Scan for the cell matching the given text and deliver its [x, y] coordinate at center. 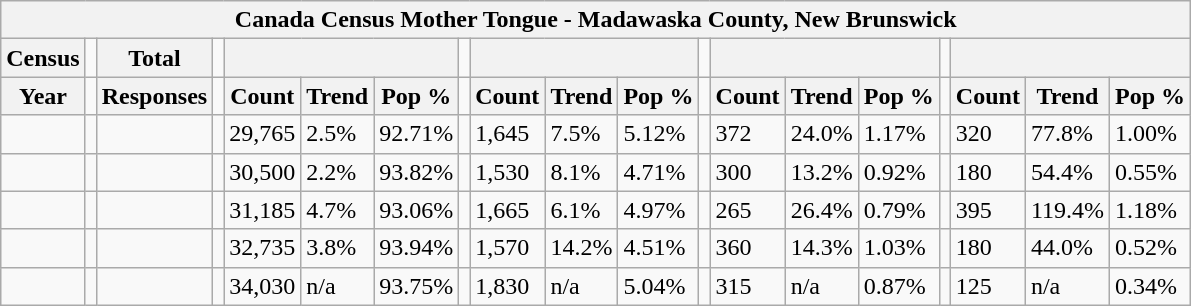
119.4% [1067, 210]
Responses [154, 96]
1.17% [898, 134]
Canada Census Mother Tongue - Madawaska County, New Brunswick [596, 20]
300 [748, 172]
8.1% [582, 172]
24.0% [822, 134]
14.2% [582, 248]
4.71% [658, 172]
1.18% [1150, 210]
93.06% [416, 210]
32,735 [262, 248]
1,570 [508, 248]
44.0% [1067, 248]
4.97% [658, 210]
Census [43, 58]
1,530 [508, 172]
125 [988, 286]
2.2% [338, 172]
315 [748, 286]
320 [988, 134]
0.34% [1150, 286]
0.87% [898, 286]
6.1% [582, 210]
4.7% [338, 210]
1.00% [1150, 134]
0.79% [898, 210]
1,645 [508, 134]
3.8% [338, 248]
5.04% [658, 286]
26.4% [822, 210]
360 [748, 248]
93.94% [416, 248]
34,030 [262, 286]
Year [43, 96]
30,500 [262, 172]
29,765 [262, 134]
54.4% [1067, 172]
5.12% [658, 134]
0.52% [1150, 248]
395 [988, 210]
93.75% [416, 286]
0.55% [1150, 172]
92.71% [416, 134]
372 [748, 134]
77.8% [1067, 134]
93.82% [416, 172]
1,830 [508, 286]
1.03% [898, 248]
31,185 [262, 210]
7.5% [582, 134]
4.51% [658, 248]
Total [154, 58]
13.2% [822, 172]
14.3% [822, 248]
0.92% [898, 172]
2.5% [338, 134]
265 [748, 210]
1,665 [508, 210]
